Scan for the cell matching the given text and deliver its (x, y) coordinate at center. 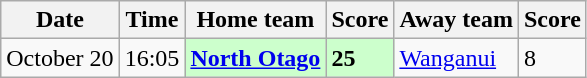
25 (360, 58)
16:05 (152, 58)
Date (60, 20)
Wanganui (456, 58)
Time (152, 20)
Away team (456, 20)
North Otago (256, 58)
Home team (256, 20)
8 (552, 58)
October 20 (60, 58)
